Return [X, Y] of the center of cell containing provided text 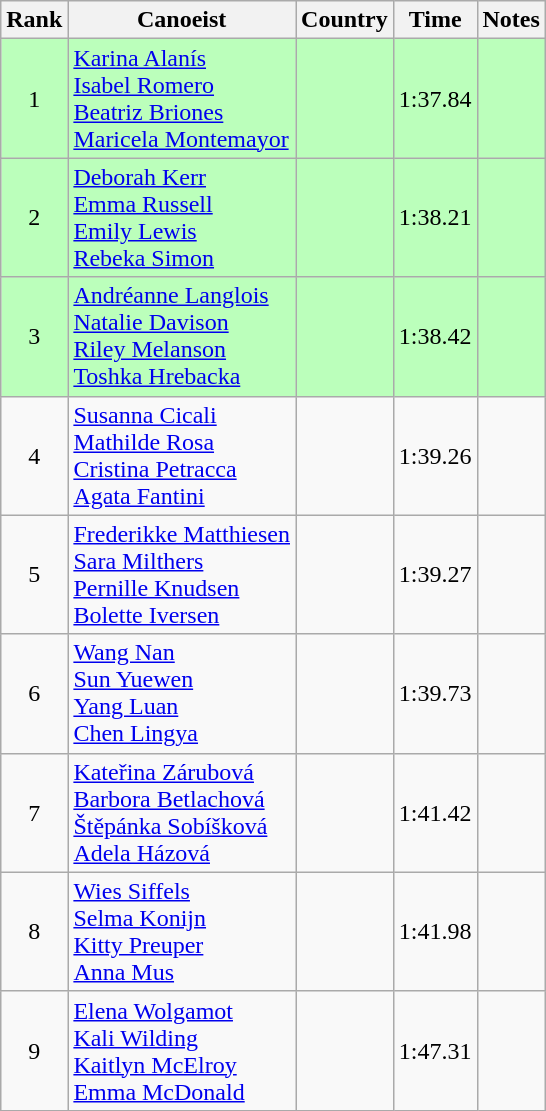
Kateřina ZárubováBarbora BetlachováŠtěpánka SobíškováAdela Házová [182, 812]
8 [34, 932]
Rank [34, 20]
3 [34, 336]
1:39.73 [435, 694]
1:37.84 [435, 98]
1:38.42 [435, 336]
Wang NanSun YuewenYang LuanChen Lingya [182, 694]
6 [34, 694]
Karina AlanísIsabel RomeroBeatriz BrionesMaricela Montemayor [182, 98]
1:39.26 [435, 456]
Susanna CicaliMathilde RosaCristina PetraccaAgata Fantini [182, 456]
5 [34, 574]
4 [34, 456]
Elena WolgamotKali WildingKaitlyn McElroyEmma McDonald [182, 1050]
1 [34, 98]
2 [34, 218]
Country [345, 20]
1:38.21 [435, 218]
1:41.42 [435, 812]
9 [34, 1050]
Wies SiffelsSelma KonijnKitty PreuperAnna Mus [182, 932]
Notes [511, 20]
Canoeist [182, 20]
Frederikke MatthiesenSara MilthersPernille KnudsenBolette Iversen [182, 574]
7 [34, 812]
1:41.98 [435, 932]
Deborah KerrEmma RussellEmily LewisRebeka Simon [182, 218]
Time [435, 20]
1:47.31 [435, 1050]
Andréanne LangloisNatalie DavisonRiley MelansonToshka Hrebacka [182, 336]
1:39.27 [435, 574]
